From the cell containing the given text, extract its center point as (X, Y) coordinate. 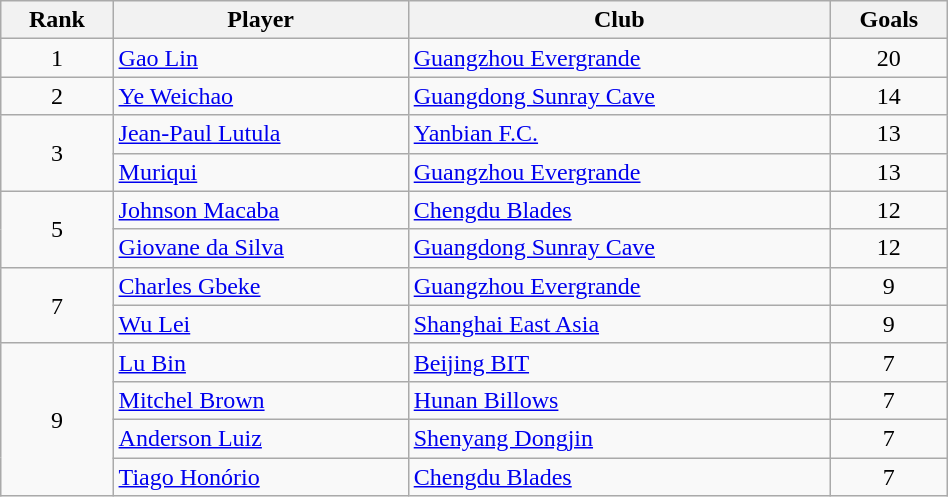
Wu Lei (260, 324)
Johnson Macaba (260, 210)
Rank (57, 20)
3 (57, 153)
Shenyang Dongjin (619, 438)
Club (619, 20)
20 (888, 58)
Ye Weichao (260, 96)
2 (57, 96)
Muriqui (260, 172)
Goals (888, 20)
5 (57, 229)
Yanbian F.C. (619, 134)
Gao Lin (260, 58)
Jean-Paul Lutula (260, 134)
Beijing BIT (619, 362)
Tiago Honório (260, 477)
1 (57, 58)
Player (260, 20)
Shanghai East Asia (619, 324)
Hunan Billows (619, 400)
Anderson Luiz (260, 438)
14 (888, 96)
Giovane da Silva (260, 248)
Charles Gbeke (260, 286)
Lu Bin (260, 362)
Mitchel Brown (260, 400)
